From the cell containing the given text, extract its center point as [X, Y] coordinate. 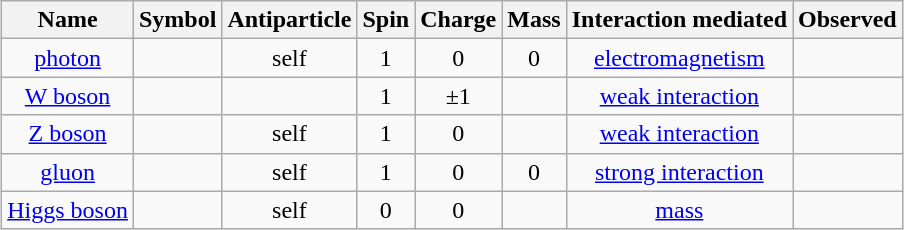
strong interaction [679, 172]
Z boson [68, 134]
Antiparticle [290, 20]
photon [68, 58]
Spin [386, 20]
gluon [68, 172]
Interaction mediated [679, 20]
electromagnetism [679, 58]
Observed [848, 20]
±1 [458, 96]
Charge [458, 20]
mass [679, 210]
W boson [68, 96]
Name [68, 20]
Mass [534, 20]
Symbol [177, 20]
Higgs boson [68, 210]
